From the cell containing the given text, extract its center point as [X, Y] coordinate. 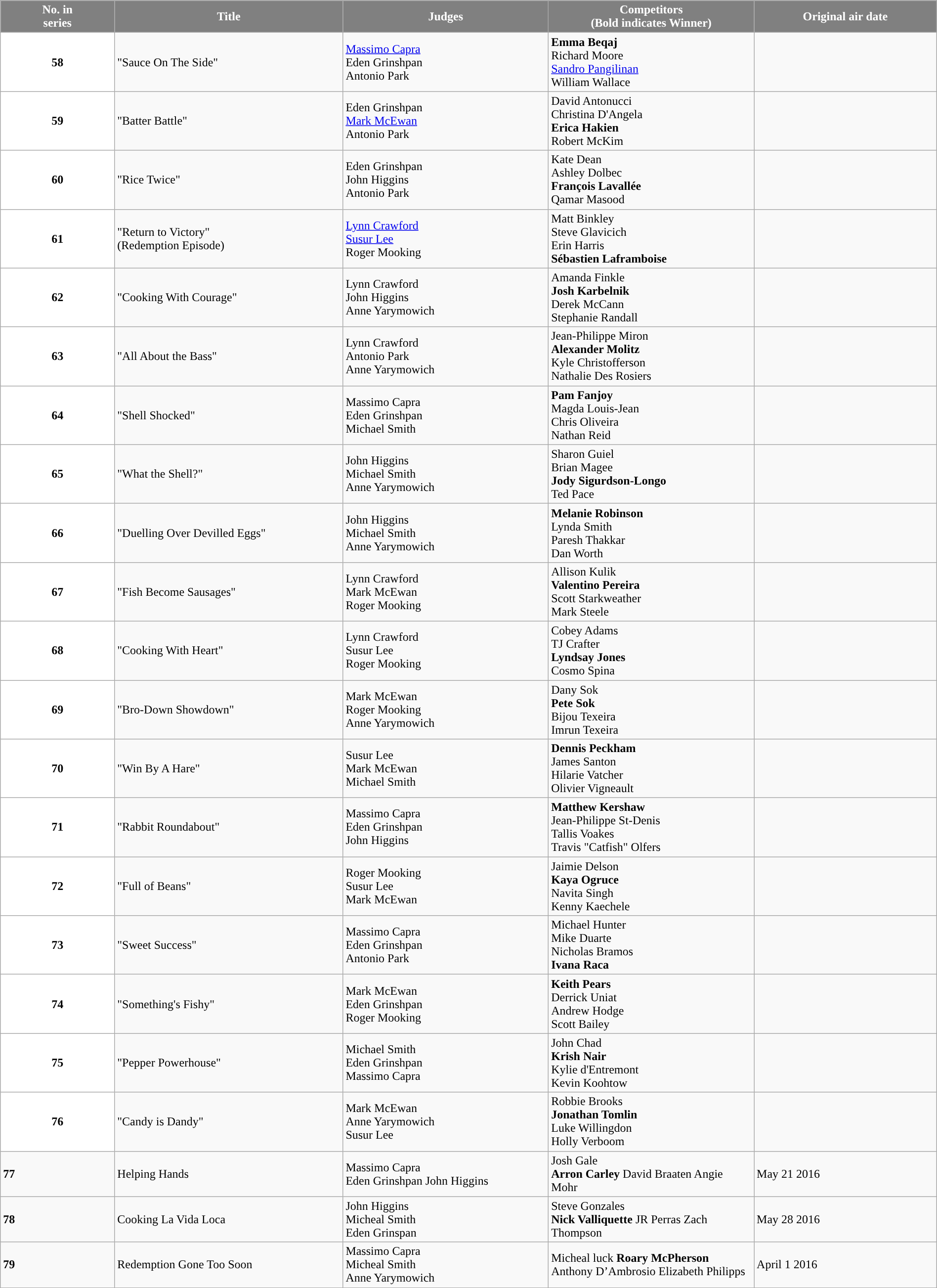
"Sweet Success" [229, 945]
"Something's Fishy" [229, 1004]
Massimo CapraEden GrinshpanJohn Higgins [446, 828]
Pam FanjoyMagda Louis-JeanChris OliveiraNathan Reid [651, 415]
Dennis PeckhamJames SantonHilarie VatcherOlivier Vigneault [651, 768]
"Batter Battle" [229, 121]
Eden GrinshpanMark McEwanAntonio Park [446, 121]
Amanda FinkleJosh KarbelnikDerek McCannStephanie Randall [651, 298]
Steve GonzalesNick Valliquette JR Perras Zach Thompson [651, 1219]
75 [57, 1063]
Mark McEwanRoger MookingAnne Yarymowich [446, 710]
Roger MookingSusur LeeMark McEwan [446, 886]
No. inseries [57, 17]
66 [57, 533]
65 [57, 474]
"Cooking With Heart" [229, 651]
Emma BeqajRichard MooreSandro PangilinanWilliam Wallace [651, 62]
Michael HunterMike DuarteNicholas BramosIvana Raca [651, 945]
Jean-Philippe MironAlexander MolitzKyle ChristoffersonNathalie Des Rosiers [651, 356]
"Sauce On The Side" [229, 62]
Massimo CapraMicheal SmithAnne Yarymowich [446, 1265]
Helping Hands [229, 1174]
67 [57, 591]
73 [57, 945]
Eden GrinshpanJohn HigginsAntonio Park [446, 180]
John ChadKrish NairKylie d'EntremontKevin Koohtow [651, 1063]
Melanie RobinsonLynda SmithParesh ThakkarDan Worth [651, 533]
Original air date [846, 17]
"Candy is Dandy" [229, 1121]
59 [57, 121]
"Full of Beans" [229, 886]
"What the Shell?" [229, 474]
79 [57, 1265]
May 21 2016 [846, 1174]
Matt BinkleySteve GlavicichErin HarrisSébastien Laframboise [651, 238]
Lynn CrawfordAntonio ParkAnne Yarymowich [446, 356]
Massimo CapraEden GrinshpanMichael Smith [446, 415]
76 [57, 1121]
Massimo CapraEden Grinshpan John Higgins [446, 1174]
Cooking La Vida Loca [229, 1219]
77 [57, 1174]
Redemption Gone Too Soon [229, 1265]
62 [57, 298]
"Bro-Down Showdown" [229, 710]
68 [57, 651]
May 28 2016 [846, 1219]
"Rabbit Roundabout" [229, 828]
63 [57, 356]
Micheal luck Roary McPherson Anthony D’Ambrosio Elizabeth Philipps [651, 1265]
"Cooking With Courage" [229, 298]
72 [57, 886]
69 [57, 710]
"Shell Shocked" [229, 415]
60 [57, 180]
Judges [446, 17]
Keith PearsDerrick UniatAndrew HodgeScott Bailey [651, 1004]
Mark McEwanAnne YarymowichSusur Lee [446, 1121]
Susur LeeMark McEwanMichael Smith [446, 768]
Competitors(Bold indicates Winner) [651, 17]
Kate DeanAshley DolbecFrançois LavalléeQamar Masood [651, 180]
"Duelling Over Devilled Eggs" [229, 533]
Allison KulikValentino PereiraScott StarkweatherMark Steele [651, 591]
Jaimie DelsonKaya OgruceNavita SinghKenny Kaechele [651, 886]
64 [57, 415]
Sharon GuielBrian MageeJody Sigurdson-LongoTed Pace [651, 474]
Title [229, 17]
David AntonucciChristina D'AngelaErica HakienRobert McKim [651, 121]
Dany SokPete SokBijou TexeiraImrun Texeira [651, 710]
61 [57, 238]
"All About the Bass" [229, 356]
Matthew KershawJean-Philippe St-DenisTallis VoakesTravis "Catfish" Olfers [651, 828]
Josh GaleArron Carley David Braaten Angie Mohr [651, 1174]
70 [57, 768]
58 [57, 62]
Lynn CrawfordMark McEwanRoger Mooking [446, 591]
"Pepper Powerhouse" [229, 1063]
"Win By A Hare" [229, 768]
"Fish Become Sausages" [229, 591]
Cobey AdamsTJ CrafterLyndsay JonesCosmo Spina [651, 651]
Lynn CrawfordJohn HigginsAnne Yarymowich [446, 298]
"Rice Twice" [229, 180]
78 [57, 1219]
74 [57, 1004]
Robbie BrooksJonathan TomlinLuke WillingdonHolly Verboom [651, 1121]
71 [57, 828]
John HigginsMicheal SmithEden Grinspan [446, 1219]
"Return to Victory"(Redemption Episode) [229, 238]
Mark McEwanEden GrinshpanRoger Mooking [446, 1004]
Michael SmithEden GrinshpanMassimo Capra [446, 1063]
April 1 2016 [846, 1265]
